Extract the (x, y) coordinate from the center of the cell holding the provided text.  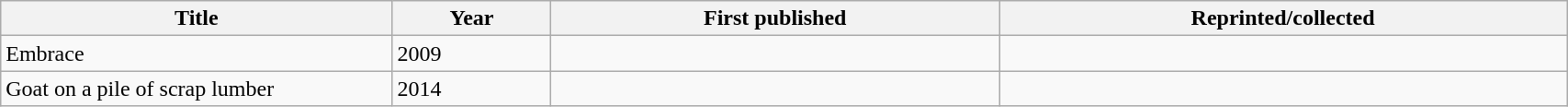
Title (197, 18)
Reprinted/collected (1283, 18)
2009 (472, 53)
Goat on a pile of scrap lumber (197, 89)
First published (775, 18)
Year (472, 18)
2014 (472, 89)
Embrace (197, 53)
